Provide the [x, y] coordinate of the cell's center where the given text is located.  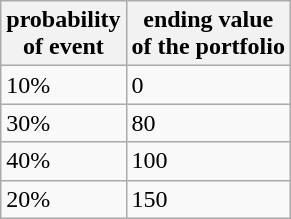
30% [64, 123]
80 [208, 123]
10% [64, 85]
0 [208, 85]
40% [64, 161]
100 [208, 161]
150 [208, 199]
20% [64, 199]
ending valueof the portfolio [208, 34]
probabilityof event [64, 34]
